Pinpoint the cell where the given text exists, returning its (X, Y) midpoint coordinate. 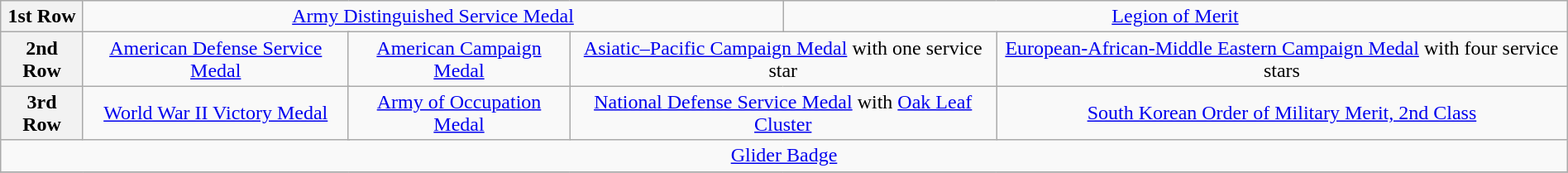
World War II Victory Medal (215, 113)
American Defense Service Medal (215, 60)
Legion of Merit (1176, 17)
Army of Occupation Medal (459, 113)
Glider Badge (784, 156)
Asiatic–Pacific Campaign Medal with one service star (783, 60)
European-African-Middle Eastern Campaign Medal with four service stars (1282, 60)
Army Distinguished Service Medal (433, 17)
South Korean Order of Military Merit, 2nd Class (1282, 113)
American Campaign Medal (459, 60)
1st Row (42, 17)
3rd Row (42, 113)
National Defense Service Medal with Oak Leaf Cluster (783, 113)
2nd Row (42, 60)
